Pinpoint the cell where the given text exists, returning its (x, y) midpoint coordinate. 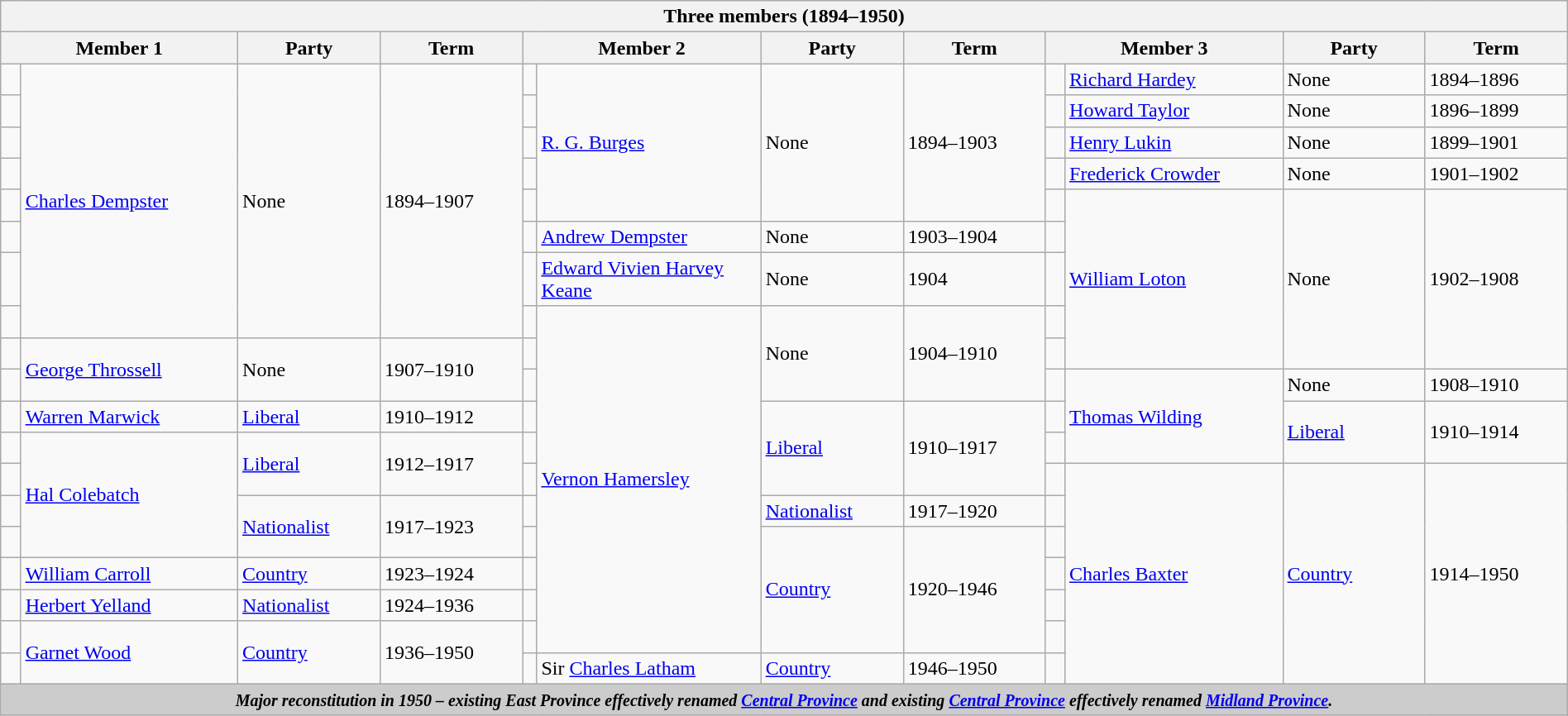
Garnet Wood (129, 652)
Howard Taylor (1174, 111)
1924–1936 (452, 605)
1899–1901 (1496, 142)
Henry Lukin (1174, 142)
Warren Marwick (129, 416)
1902–1908 (1496, 279)
1920–1946 (974, 590)
Hal Colebatch (129, 495)
1894–1903 (974, 142)
William Loton (1174, 279)
Three members (1894–1950) (784, 17)
1896–1899 (1496, 111)
1908–1910 (1496, 384)
1894–1907 (452, 201)
1904 (974, 279)
1914–1950 (1496, 574)
1894–1896 (1496, 79)
1923–1924 (452, 574)
Sir Charles Latham (648, 668)
1946–1950 (974, 668)
Thomas Wilding (1174, 416)
1903–1904 (974, 236)
Vernon Hamersley (648, 480)
1904–1910 (974, 353)
1910–1917 (974, 447)
Edward Vivien Harvey Keane (648, 279)
1907–1910 (452, 369)
Member 1 (119, 48)
1912–1917 (452, 464)
1936–1950 (452, 652)
1910–1912 (452, 416)
Frederick Crowder (1174, 174)
R. G. Burges (648, 142)
Andrew Dempster (648, 236)
1910–1914 (1496, 432)
William Carroll (129, 574)
Herbert Yelland (129, 605)
Member 3 (1164, 48)
Charles Dempster (129, 201)
1917–1923 (452, 527)
George Throssell (129, 369)
1901–1902 (1496, 174)
1917–1920 (974, 511)
Charles Baxter (1174, 574)
Richard Hardey (1174, 79)
Member 2 (642, 48)
